Return (x, y) of the center of cell containing provided text 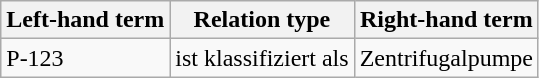
Right-hand term (446, 20)
ist klassifiziert als (262, 58)
Relation type (262, 20)
Zentrifugalpumpe (446, 58)
Left-hand term (86, 20)
P-123 (86, 58)
